Find where the given text appears and provide that cell's center as (X, Y) coordinate. 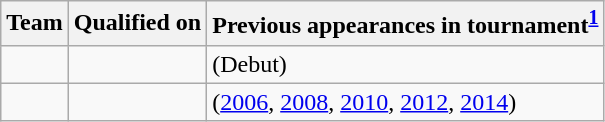
Team (35, 24)
Previous appearances in tournament1 (406, 24)
(2006, 2008, 2010, 2012, 2014) (406, 102)
(Debut) (406, 64)
Qualified on (137, 24)
